Provide the (x, y) coordinate of the cell's center where the given text is located.  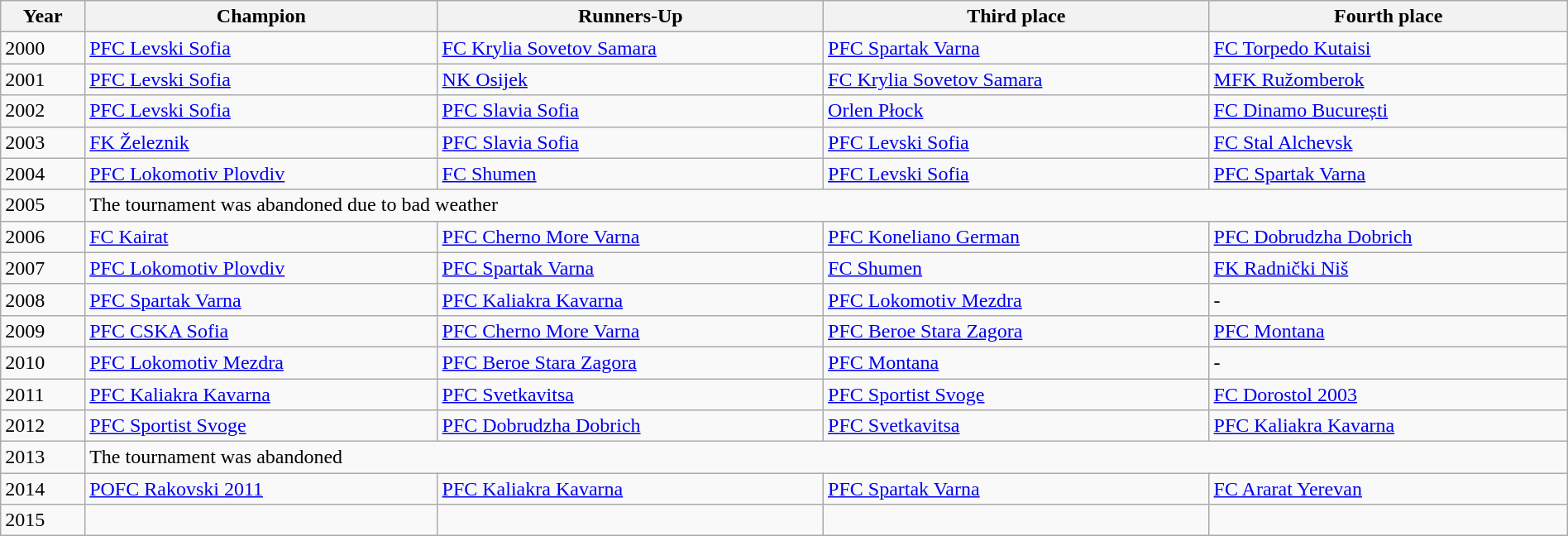
Year (43, 17)
FK Železnik (261, 142)
POFC Rakovski 2011 (261, 489)
2000 (43, 48)
2001 (43, 79)
MFK Ružomberok (1388, 79)
FC Dinamo București (1388, 111)
FC Dorostol 2003 (1388, 395)
2004 (43, 174)
Champion (261, 17)
Fourth place (1388, 17)
The tournament was abandoned due to bad weather (827, 205)
2005 (43, 205)
2007 (43, 268)
FC Torpedo Kutaisi (1388, 48)
PFC CSKA Sofia (261, 331)
2002 (43, 111)
2013 (43, 457)
FC Kairat (261, 237)
FK Radnički Niš (1388, 268)
PFC Koneliano German (1016, 237)
FC Ararat Yerevan (1388, 489)
2012 (43, 426)
2006 (43, 237)
2003 (43, 142)
The tournament was abandoned (827, 457)
Runners-Up (630, 17)
FC Stal Alchevsk (1388, 142)
2015 (43, 520)
2010 (43, 362)
2008 (43, 299)
2014 (43, 489)
Orlen Płock (1016, 111)
NK Osijek (630, 79)
2011 (43, 395)
2009 (43, 331)
Third place (1016, 17)
